Extract the (x, y) coordinate from the center of the cell holding the provided text.  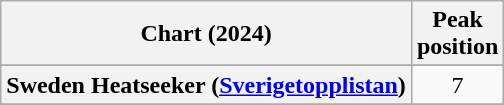
Peakposition (457, 34)
Sweden Heatseeker (Sverigetopplistan) (206, 85)
7 (457, 85)
Chart (2024) (206, 34)
